Locate the cell with the specified text and output its (X, Y) center coordinate. 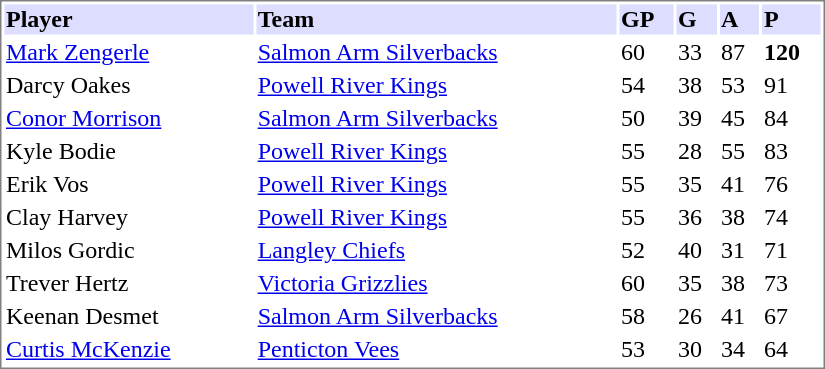
Team (436, 19)
Milos Gordic (128, 251)
91 (792, 85)
31 (740, 251)
30 (696, 349)
36 (696, 217)
40 (696, 251)
76 (792, 185)
74 (792, 217)
P (792, 19)
Player (128, 19)
34 (740, 349)
Clay Harvey (128, 217)
Keenan Desmet (128, 317)
33 (696, 53)
26 (696, 317)
Conor Morrison (128, 119)
Curtis McKenzie (128, 349)
Langley Chiefs (436, 251)
64 (792, 349)
50 (647, 119)
84 (792, 119)
GP (647, 19)
83 (792, 151)
Mark Zengerle (128, 53)
Darcy Oakes (128, 85)
G (696, 19)
54 (647, 85)
A (740, 19)
Erik Vos (128, 185)
Kyle Bodie (128, 151)
Penticton Vees (436, 349)
52 (647, 251)
73 (792, 283)
87 (740, 53)
Victoria Grizzlies (436, 283)
39 (696, 119)
Trever Hertz (128, 283)
67 (792, 317)
58 (647, 317)
28 (696, 151)
120 (792, 53)
45 (740, 119)
71 (792, 251)
